For the text-containing cell, return its midpoint in [X, Y] coordinate format. 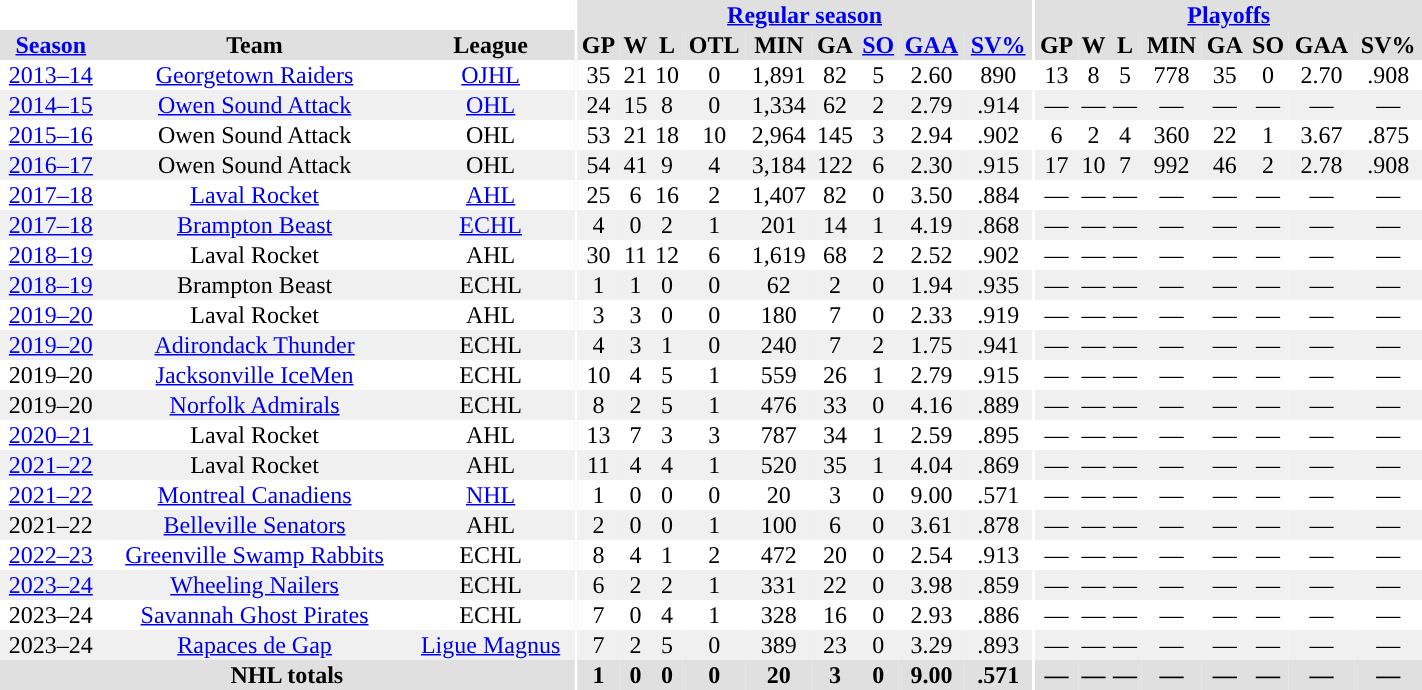
100 [780, 525]
Montreal Canadiens [255, 495]
Season [51, 45]
1,619 [780, 255]
476 [780, 405]
2.94 [932, 135]
4.19 [932, 225]
Rapaces de Gap [255, 645]
14 [835, 225]
.895 [998, 435]
.868 [998, 225]
389 [780, 645]
.914 [998, 105]
.913 [998, 555]
2013–14 [51, 75]
3.61 [932, 525]
180 [780, 315]
3.67 [1322, 135]
30 [598, 255]
2014–15 [51, 105]
Ligue Magnus [490, 645]
2.93 [932, 615]
Savannah Ghost Pirates [255, 615]
3.98 [932, 585]
2.54 [932, 555]
1,334 [780, 105]
787 [780, 435]
23 [835, 645]
4.16 [932, 405]
520 [780, 465]
.859 [998, 585]
1.75 [932, 345]
33 [835, 405]
.893 [998, 645]
26 [835, 375]
240 [780, 345]
OJHL [490, 75]
331 [780, 585]
17 [1056, 165]
559 [780, 375]
3.50 [932, 195]
53 [598, 135]
.941 [998, 345]
122 [835, 165]
.889 [998, 405]
2016–17 [51, 165]
4.04 [932, 465]
3.29 [932, 645]
League [490, 45]
1,407 [780, 195]
2.78 [1322, 165]
25 [598, 195]
.878 [998, 525]
2022–23 [51, 555]
2020–21 [51, 435]
18 [667, 135]
Team [255, 45]
68 [835, 255]
9 [667, 165]
145 [835, 135]
2.59 [932, 435]
OTL [714, 45]
2.70 [1322, 75]
41 [636, 165]
472 [780, 555]
.875 [1388, 135]
778 [1172, 75]
Regular season [804, 15]
15 [636, 105]
2.52 [932, 255]
34 [835, 435]
Georgetown Raiders [255, 75]
.935 [998, 285]
24 [598, 105]
328 [780, 615]
.884 [998, 195]
1,891 [780, 75]
Playoffs [1228, 15]
2.60 [932, 75]
360 [1172, 135]
2015–16 [51, 135]
Adirondack Thunder [255, 345]
Wheeling Nailers [255, 585]
2.30 [932, 165]
992 [1172, 165]
.869 [998, 465]
Greenville Swamp Rabbits [255, 555]
NHL totals [287, 675]
54 [598, 165]
NHL [490, 495]
Belleville Senators [255, 525]
1.94 [932, 285]
2.33 [932, 315]
201 [780, 225]
2,964 [780, 135]
Norfolk Admirals [255, 405]
46 [1225, 165]
.919 [998, 315]
12 [667, 255]
Jacksonville IceMen [255, 375]
.886 [998, 615]
890 [998, 75]
3,184 [780, 165]
